Capture the cell that displays the provided text and extract its (X, Y) central coordinate. 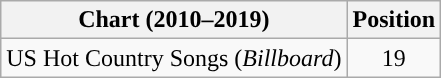
19 (394, 58)
Chart (2010–2019) (174, 20)
Position (394, 20)
US Hot Country Songs (Billboard) (174, 58)
